Return (x, y) of the center of cell containing provided text 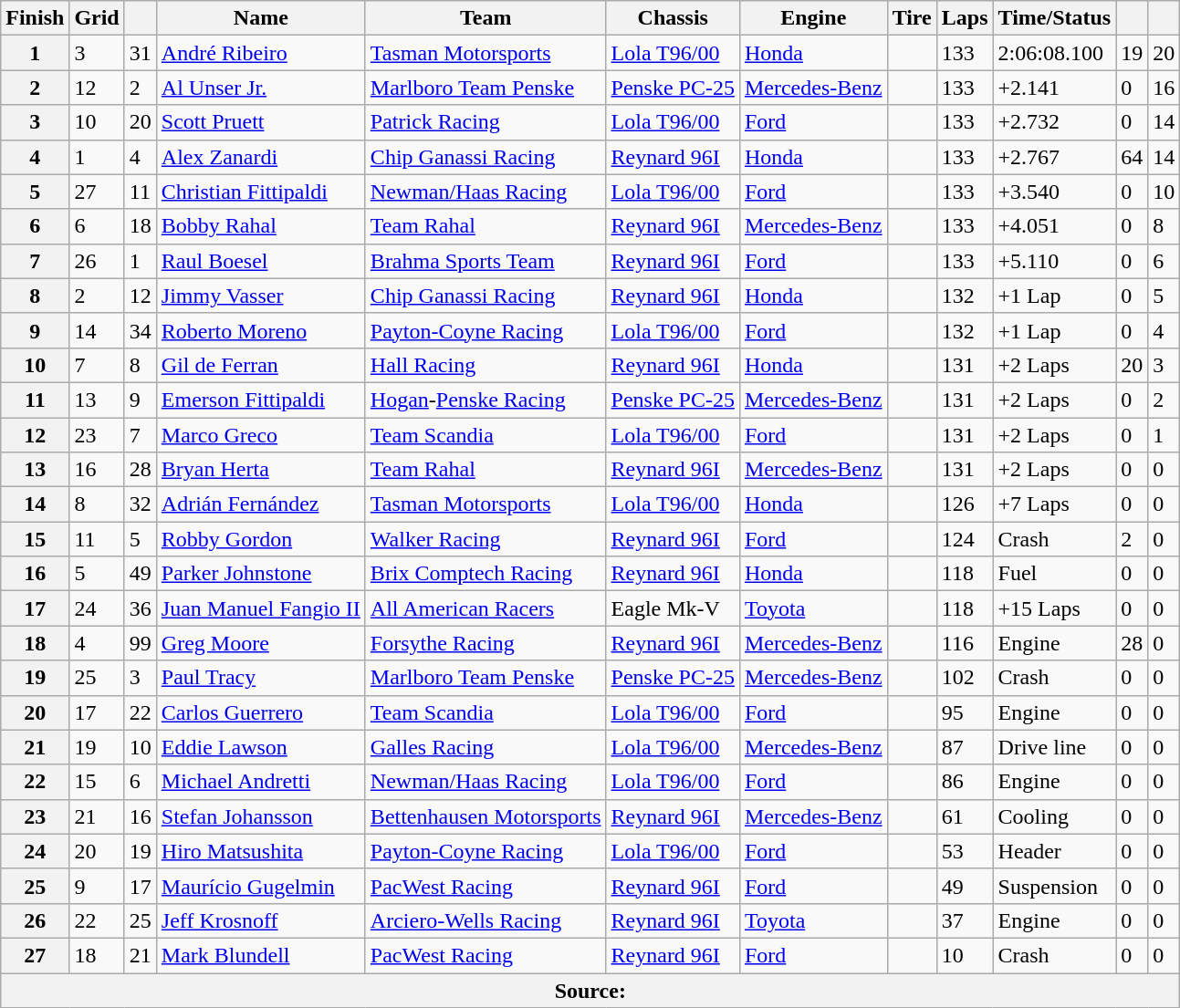
Hogan-Penske Racing (486, 400)
102 (965, 678)
Carlos Guerrero (261, 712)
Stefan Johansson (261, 816)
Gil de Ferran (261, 365)
116 (965, 643)
Mark Blundell (261, 955)
Team (486, 18)
Name (261, 18)
Time/Status (1055, 18)
Drive line (1055, 747)
Michael Andretti (261, 782)
Hiro Matsushita (261, 851)
Raul Boesel (261, 261)
Walker Racing (486, 539)
124 (965, 539)
Tire (912, 18)
Eagle Mk-V (673, 608)
87 (965, 747)
Hall Racing (486, 365)
36 (141, 608)
86 (965, 782)
+2.141 (1055, 88)
Suspension (1055, 886)
Header (1055, 851)
Alex Zanardi (261, 157)
Jeff Krosnoff (261, 920)
André Ribeiro (261, 53)
Fuel (1055, 574)
+2.732 (1055, 122)
Bryan Herta (261, 470)
Parker Johnstone (261, 574)
Brahma Sports Team (486, 261)
+2.767 (1055, 157)
Patrick Racing (486, 122)
+5.110 (1055, 261)
Finish (35, 18)
Roberto Moreno (261, 330)
126 (965, 504)
Scott Pruett (261, 122)
Adrián Fernández (261, 504)
Forsythe Racing (486, 643)
Bettenhausen Motorsports (486, 816)
32 (141, 504)
Source: (590, 990)
Arciero-Wells Racing (486, 920)
+3.540 (1055, 192)
Juan Manuel Fangio II (261, 608)
31 (141, 53)
Cooling (1055, 816)
2:06:08.100 (1055, 53)
Chassis (673, 18)
Paul Tracy (261, 678)
Bobby Rahal (261, 226)
99 (141, 643)
Eddie Lawson (261, 747)
61 (965, 816)
+4.051 (1055, 226)
53 (965, 851)
Maurício Gugelmin (261, 886)
Al Unser Jr. (261, 88)
Laps (965, 18)
Marco Greco (261, 435)
Emerson Fittipaldi (261, 400)
95 (965, 712)
+15 Laps (1055, 608)
+7 Laps (1055, 504)
Robby Gordon (261, 539)
All American Racers (486, 608)
Brix Comptech Racing (486, 574)
64 (1132, 157)
34 (141, 330)
Greg Moore (261, 643)
Galles Racing (486, 747)
Grid (97, 18)
Christian Fittipaldi (261, 192)
Jimmy Vasser (261, 296)
37 (965, 920)
